Return (x, y) of the center of cell containing provided text 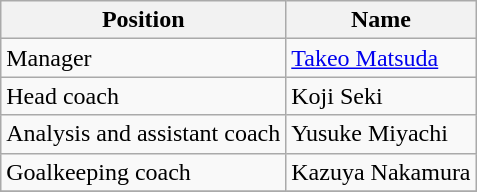
Yusuke Miyachi (381, 134)
Goalkeeping coach (144, 172)
Kazuya Nakamura (381, 172)
Manager (144, 58)
Position (144, 20)
Analysis and assistant coach (144, 134)
Koji Seki (381, 96)
Name (381, 20)
Head coach (144, 96)
Takeo Matsuda (381, 58)
